Detect which cell encompasses the target text, then output its [x, y] center coordinate. 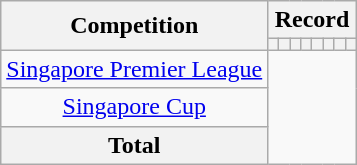
Total [134, 145]
Singapore Cup [134, 107]
Competition [134, 26]
Singapore Premier League [134, 69]
Record [312, 20]
